Detect which cell encompasses the target text, then output its [x, y] center coordinate. 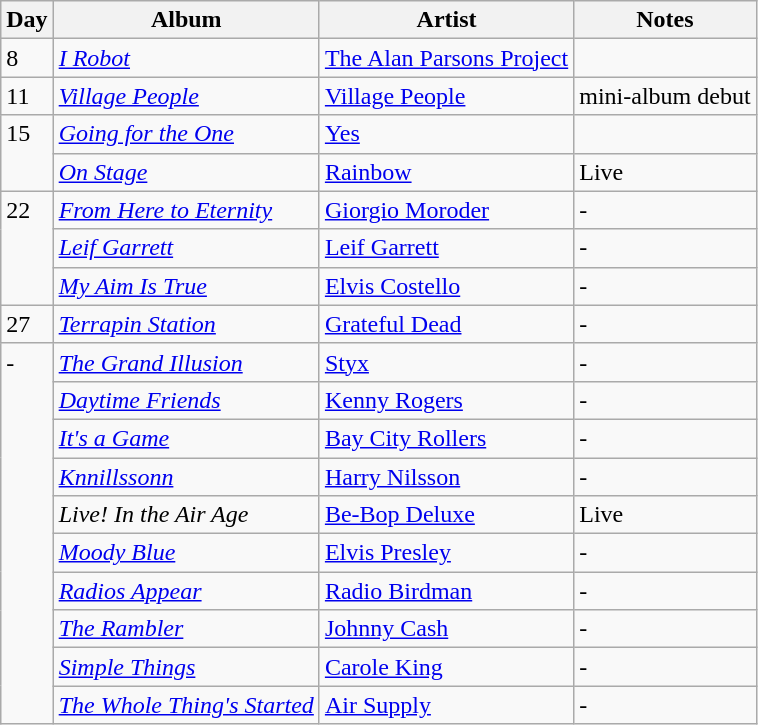
Radios Appear [186, 591]
Simple Things [186, 667]
8 [27, 58]
Day [27, 20]
11 [27, 96]
Rainbow [446, 172]
Johnny Cash [446, 629]
Bay City Rollers [446, 438]
It's a Game [186, 438]
From Here to Eternity [186, 210]
Knnillssonn [186, 477]
The Alan Parsons Project [446, 58]
Giorgio Moroder [446, 210]
Elvis Costello [446, 286]
Kenny Rogers [446, 400]
The Grand Illusion [186, 362]
Daytime Friends [186, 400]
Elvis Presley [446, 553]
15 [27, 153]
Yes [446, 134]
Notes [665, 20]
Grateful Dead [446, 324]
Moody Blue [186, 553]
22 [27, 248]
Going for the One [186, 134]
Harry Nilsson [446, 477]
Carole King [446, 667]
The Rambler [186, 629]
Be-Bop Deluxe [446, 515]
My Aim Is True [186, 286]
On Stage [186, 172]
Radio Birdman [446, 591]
Artist [446, 20]
Air Supply [446, 705]
27 [27, 324]
mini-album debut [665, 96]
Live! In the Air Age [186, 515]
Album [186, 20]
The Whole Thing's Started [186, 705]
Styx [446, 362]
I Robot [186, 58]
Terrapin Station [186, 324]
